Return the [x, y] coordinate for the center point of the cell that contains the specified text.  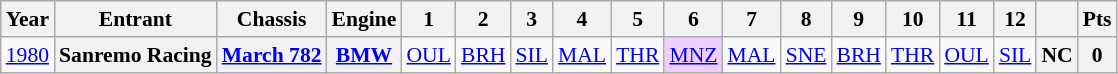
10 [912, 19]
2 [484, 19]
4 [582, 19]
Sanremo Racing [136, 55]
Chassis [272, 19]
5 [638, 19]
3 [532, 19]
Pts [1098, 19]
7 [751, 19]
BMW [364, 55]
SNE [806, 55]
1 [428, 19]
March 782 [272, 55]
Engine [364, 19]
Entrant [136, 19]
0 [1098, 55]
6 [693, 19]
9 [858, 19]
MNZ [693, 55]
NC [1056, 55]
Year [28, 19]
12 [1016, 19]
1980 [28, 55]
8 [806, 19]
11 [966, 19]
